Scan for the cell matching the given text and deliver its (X, Y) coordinate at center. 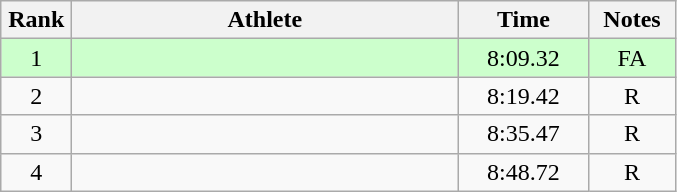
8:09.32 (524, 58)
Notes (632, 20)
8:19.42 (524, 96)
Rank (36, 20)
8:35.47 (524, 134)
1 (36, 58)
3 (36, 134)
4 (36, 172)
8:48.72 (524, 172)
FA (632, 58)
Athlete (265, 20)
2 (36, 96)
Time (524, 20)
